Scan for the cell matching the given text and deliver its [x, y] coordinate at center. 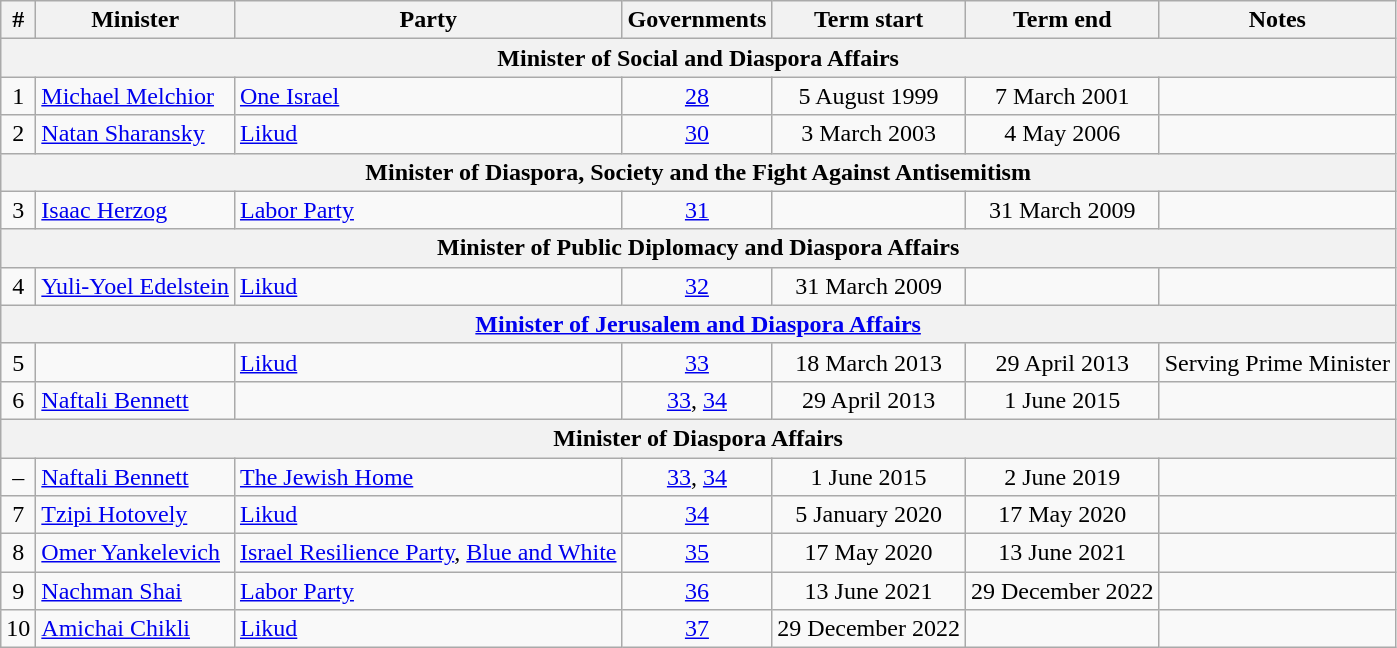
Term end [1062, 20]
33 [697, 362]
4 [18, 286]
10 [18, 629]
4 May 2006 [1062, 134]
Notes [1277, 20]
Minister of Public Diplomacy and Diaspora Affairs [698, 248]
8 [18, 553]
3 March 2003 [869, 134]
1 [18, 96]
Minister of Jerusalem and Diaspora Affairs [698, 324]
Party [428, 20]
30 [697, 134]
28 [697, 96]
3 [18, 210]
9 [18, 591]
The Jewish Home [428, 477]
7 March 2001 [1062, 96]
31 [697, 210]
Yuli-Yoel Edelstein [136, 286]
Minister [136, 20]
36 [697, 591]
37 [697, 629]
Isaac Herzog [136, 210]
2 June 2019 [1062, 477]
2 [18, 134]
Minister of Social and Diaspora Affairs [698, 58]
Minister of Diaspora, Society and the Fight Against Antisemitism [698, 172]
Term start [869, 20]
6 [18, 400]
18 March 2013 [869, 362]
Tzipi Hotovely [136, 515]
Michael Melchior [136, 96]
Israel Resilience Party, Blue and White [428, 553]
Nachman Shai [136, 591]
32 [697, 286]
Serving Prime Minister [1277, 362]
Natan Sharansky [136, 134]
– [18, 477]
Governments [697, 20]
# [18, 20]
7 [18, 515]
Amichai Chikli [136, 629]
Omer Yankelevich [136, 553]
Minister of Diaspora Affairs [698, 438]
35 [697, 553]
5 January 2020 [869, 515]
5 August 1999 [869, 96]
34 [697, 515]
5 [18, 362]
One Israel [428, 96]
